Capture the cell that displays the provided text and extract its (X, Y) central coordinate. 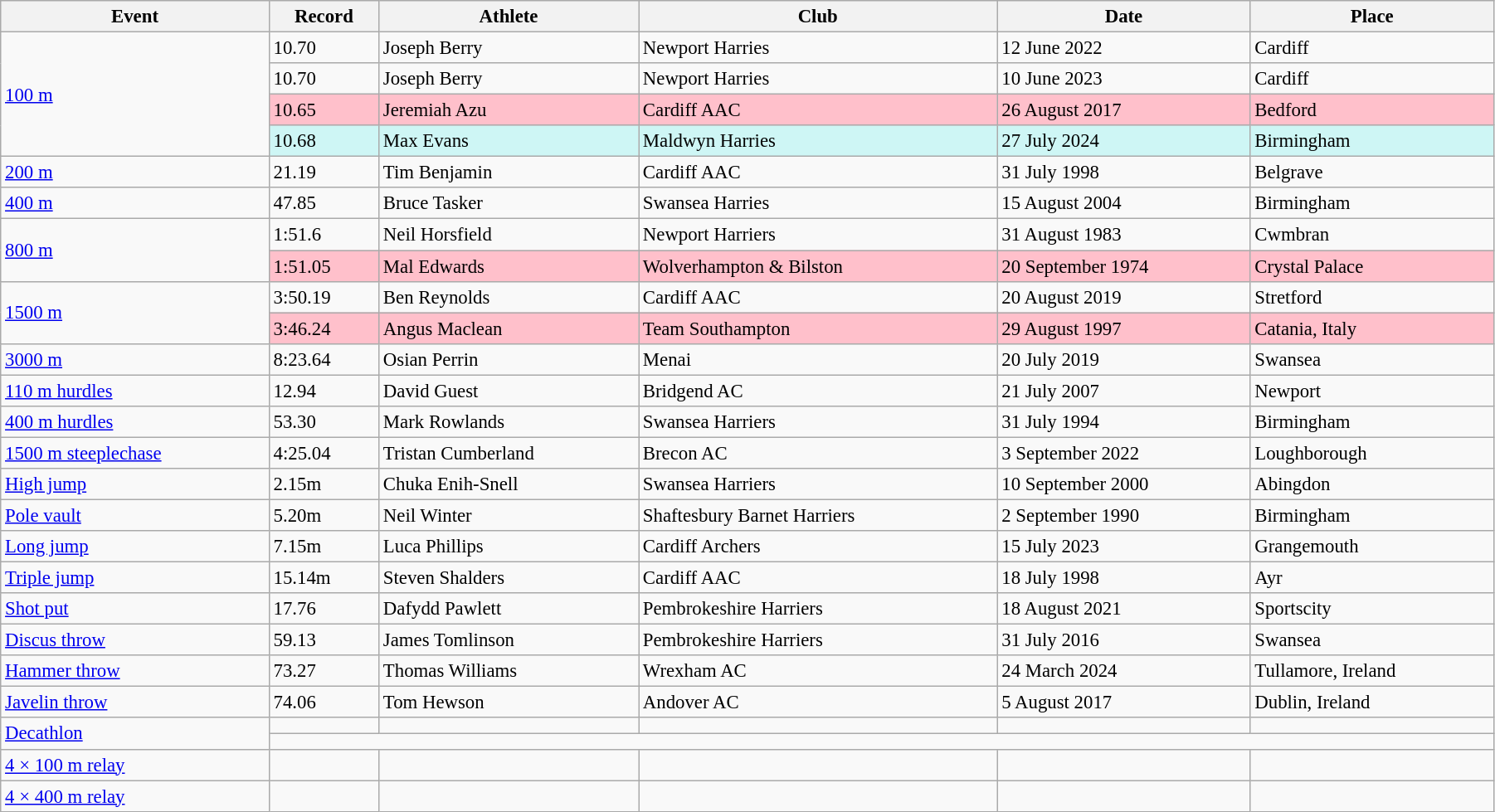
Hammer throw (135, 671)
18 July 1998 (1123, 578)
Grangemouth (1372, 547)
Athlete (509, 17)
18 August 2021 (1123, 609)
1:51.6 (324, 235)
59.13 (324, 640)
Abingdon (1372, 484)
Ben Reynolds (509, 297)
17.76 (324, 609)
10 June 2023 (1123, 79)
800 m (135, 250)
Newport (1372, 391)
Max Evans (509, 141)
Tristan Cumberland (509, 453)
Sportscity (1372, 609)
1500 m steeplechase (135, 453)
High jump (135, 484)
Pole vault (135, 515)
110 m hurdles (135, 391)
26 August 2017 (1123, 110)
Tullamore, Ireland (1372, 671)
Triple jump (135, 578)
200 m (135, 173)
Stretford (1372, 297)
100 m (135, 95)
10.68 (324, 141)
4 × 400 m relay (135, 796)
Menai (818, 359)
Mal Edwards (509, 266)
15 August 2004 (1123, 203)
12 June 2022 (1123, 48)
Javelin throw (135, 703)
Loughborough (1372, 453)
Record (324, 17)
Bridgend AC (818, 391)
Tim Benjamin (509, 173)
5 August 2017 (1123, 703)
Ayr (1372, 578)
31 July 1994 (1123, 422)
27 July 2024 (1123, 141)
Discus throw (135, 640)
3:46.24 (324, 328)
Dublin, Ireland (1372, 703)
Cardiff Archers (818, 547)
20 September 1974 (1123, 266)
4:25.04 (324, 453)
400 m (135, 203)
3 September 2022 (1123, 453)
Wolverhampton & Bilston (818, 266)
3000 m (135, 359)
Club (818, 17)
24 March 2024 (1123, 671)
James Tomlinson (509, 640)
Wrexham AC (818, 671)
Andover AC (818, 703)
Decathlon (135, 734)
8:23.64 (324, 359)
Neil Horsfield (509, 235)
1500 m (135, 312)
400 m hurdles (135, 422)
Brecon AC (818, 453)
10 September 2000 (1123, 484)
53.30 (324, 422)
David Guest (509, 391)
Steven Shalders (509, 578)
3:50.19 (324, 297)
1:51.05 (324, 266)
12.94 (324, 391)
Newport Harriers (818, 235)
4 × 100 m relay (135, 765)
Place (1372, 17)
Team Southampton (818, 328)
Long jump (135, 547)
Neil Winter (509, 515)
5.20m (324, 515)
29 August 1997 (1123, 328)
Bedford (1372, 110)
47.85 (324, 203)
15 July 2023 (1123, 547)
21.19 (324, 173)
Swansea Harries (818, 203)
Crystal Palace (1372, 266)
Tom Hewson (509, 703)
20 July 2019 (1123, 359)
Angus Maclean (509, 328)
Bruce Tasker (509, 203)
2.15m (324, 484)
Dafydd Pawlett (509, 609)
20 August 2019 (1123, 297)
Cwmbran (1372, 235)
10.65 (324, 110)
31 July 1998 (1123, 173)
21 July 2007 (1123, 391)
7.15m (324, 547)
15.14m (324, 578)
Mark Rowlands (509, 422)
74.06 (324, 703)
31 July 2016 (1123, 640)
Shaftesbury Barnet Harriers (818, 515)
73.27 (324, 671)
Jeremiah Azu (509, 110)
2 September 1990 (1123, 515)
Maldwyn Harries (818, 141)
Osian Perrin (509, 359)
Catania, Italy (1372, 328)
Luca Phillips (509, 547)
31 August 1983 (1123, 235)
Belgrave (1372, 173)
Event (135, 17)
Thomas Williams (509, 671)
Shot put (135, 609)
Date (1123, 17)
Chuka Enih-Snell (509, 484)
